Provide the [x, y] coordinate of the cell's center where the given text is located.  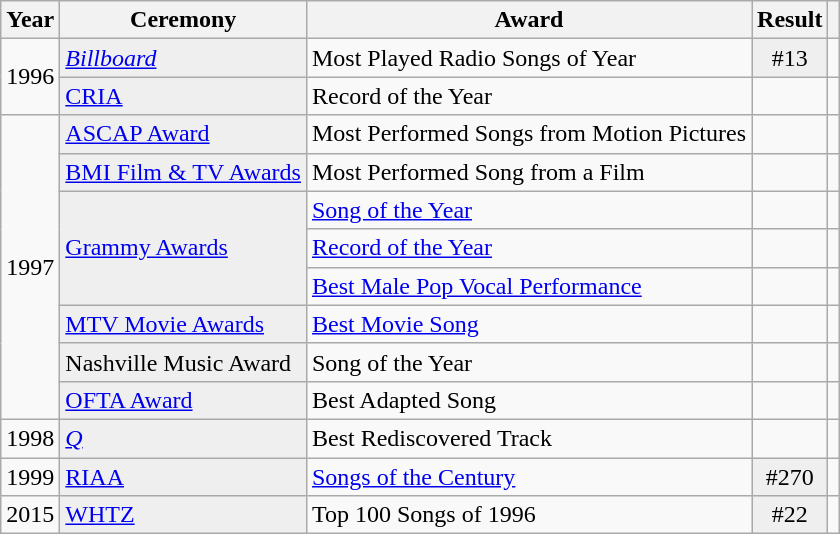
Best Male Pop Vocal Performance [528, 286]
Year [30, 20]
Q [184, 438]
Best Movie Song [528, 324]
RIAA [184, 477]
Grammy Awards [184, 248]
1999 [30, 477]
#270 [790, 477]
Most Performed Song from a Film [528, 172]
Ceremony [184, 20]
1997 [30, 267]
CRIA [184, 96]
Best Adapted Song [528, 400]
Most Played Radio Songs of Year [528, 58]
Songs of the Century [528, 477]
Most Performed Songs from Motion Pictures [528, 134]
Best Rediscovered Track [528, 438]
Top 100 Songs of 1996 [528, 515]
MTV Movie Awards [184, 324]
#22 [790, 515]
OFTA Award [184, 400]
Nashville Music Award [184, 362]
Result [790, 20]
Billboard [184, 58]
#13 [790, 58]
2015 [30, 515]
1998 [30, 438]
WHTZ [184, 515]
Award [528, 20]
BMI Film & TV Awards [184, 172]
1996 [30, 77]
ASCAP Award [184, 134]
